Scan for the cell matching the given text and deliver its (X, Y) coordinate at center. 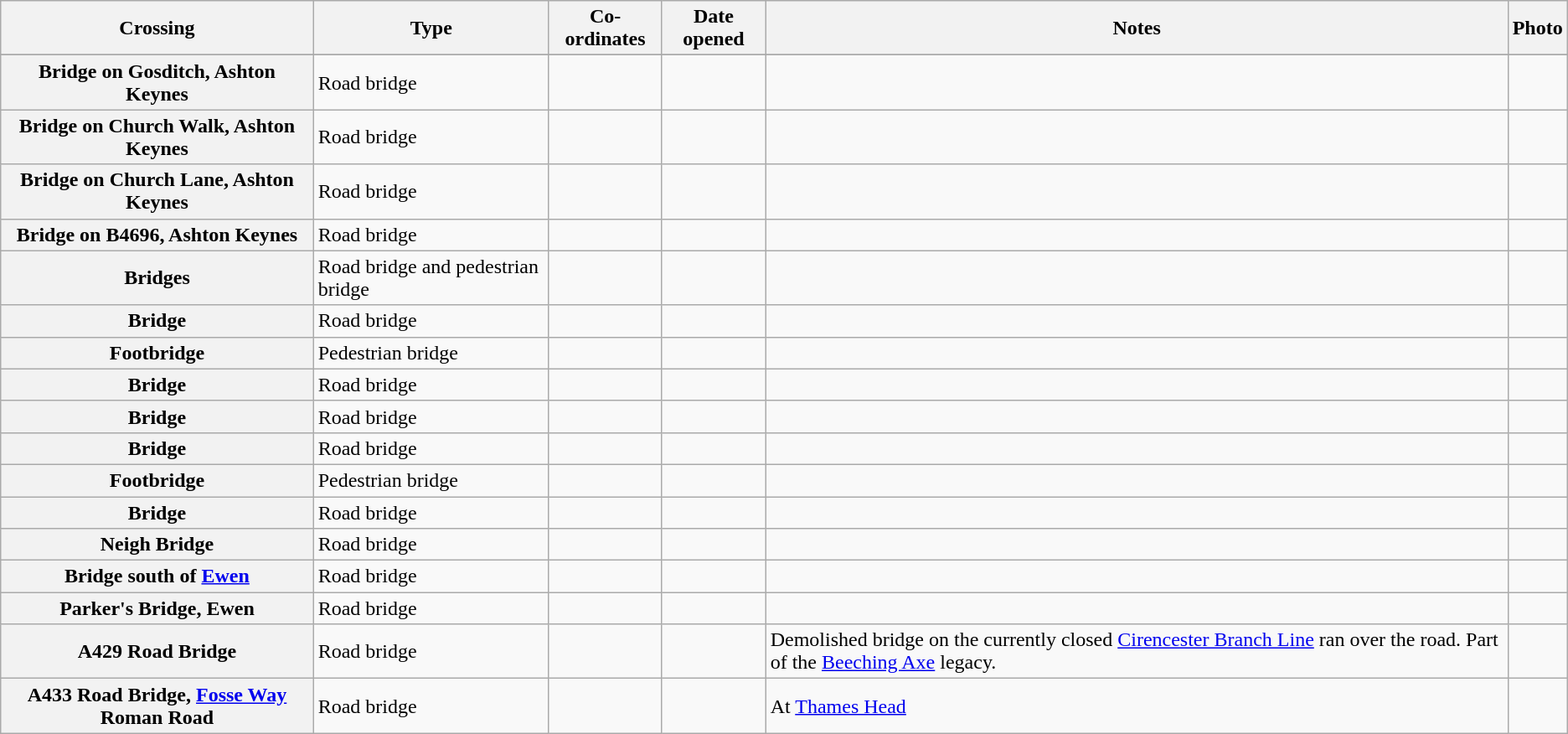
Parker's Bridge, Ewen (157, 608)
A433 Road Bridge, Fosse Way Roman Road (157, 706)
Type (431, 28)
At Thames Head (1137, 706)
Bridges (157, 278)
Bridge on B4696, Ashton Keynes (157, 235)
Date opened (714, 28)
Crossing (157, 28)
Notes (1137, 28)
Road bridge and pedestrian bridge (431, 278)
Co-ordinates (605, 28)
Bridge south of Ewen (157, 576)
Bridge on Church Walk, Ashton Keynes (157, 137)
Bridge on Church Lane, Ashton Keynes (157, 191)
Photo (1538, 28)
Demolished bridge on the currently closed Cirencester Branch Line ran over the road. Part of the Beeching Axe legacy. (1137, 652)
Neigh Bridge (157, 545)
Bridge on Gosditch, Ashton Keynes (157, 82)
A429 Road Bridge (157, 652)
